Pinpoint the cell where the given text exists, returning its [x, y] midpoint coordinate. 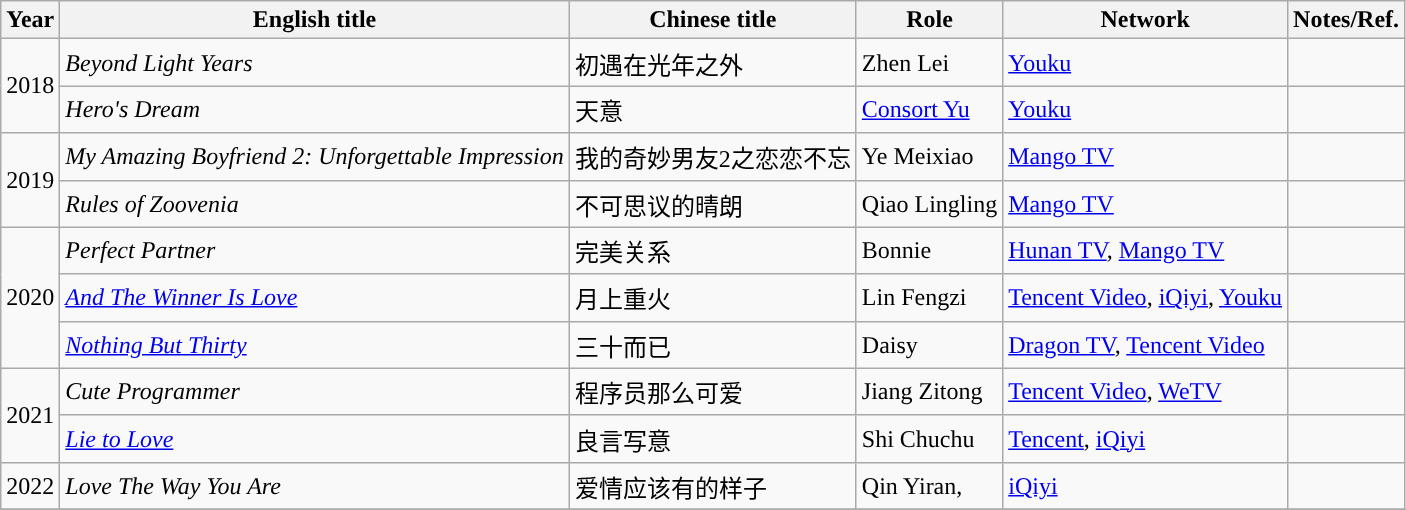
2019 [30, 180]
iQiyi [1146, 486]
Cute Programmer [314, 392]
我的奇妙男友2之恋恋不忘 [712, 156]
Lie to Love [314, 438]
Chinese title [712, 20]
Beyond Light Years [314, 62]
完美关系 [712, 250]
And The Winner Is Love [314, 298]
Hunan TV, Mango TV [1146, 250]
月上重火 [712, 298]
Tencent Video, WeTV [1146, 392]
初遇在光年之外 [712, 62]
不可思议的晴朗 [712, 204]
良言写意 [712, 438]
Tencent, iQiyi [1146, 438]
Jiang Zitong [929, 392]
Bonnie [929, 250]
爱情应该有的样子 [712, 486]
Love The Way You Are [314, 486]
Qin Yiran, [929, 486]
2022 [30, 486]
天意 [712, 110]
Perfect Partner [314, 250]
Network [1146, 20]
Role [929, 20]
三十而已 [712, 344]
Zhen Lei [929, 62]
2018 [30, 86]
Ye Meixiao [929, 156]
English title [314, 20]
Shi Chuchu [929, 438]
2021 [30, 415]
Year [30, 20]
Qiao Lingling [929, 204]
Notes/Ref. [1346, 20]
Dragon TV, Tencent Video [1146, 344]
Nothing But Thirty [314, 344]
Consort Yu [929, 110]
2020 [30, 298]
Rules of Zoovenia [314, 204]
Daisy [929, 344]
Hero's Dream [314, 110]
程序员那么可爱 [712, 392]
Tencent Video, iQiyi, Youku [1146, 298]
Lin Fengzi [929, 298]
My Amazing Boyfriend 2: Unforgettable Impression [314, 156]
